From the cell containing the given text, extract its center point as (x, y) coordinate. 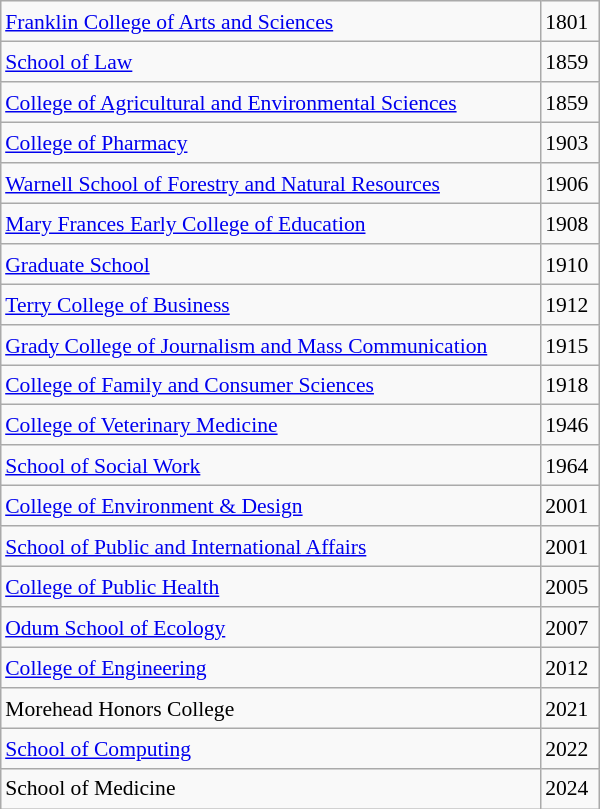
2012 (569, 667)
1906 (569, 183)
School of Social Work (270, 465)
College of Environment & Design (270, 506)
1908 (569, 223)
2021 (569, 707)
1946 (569, 425)
2005 (569, 586)
1912 (569, 304)
Odum School of Ecology (270, 627)
2022 (569, 748)
College of Agricultural and Environmental Sciences (270, 102)
College of Family and Consumer Sciences (270, 385)
1964 (569, 465)
School of Law (270, 62)
Terry College of Business (270, 304)
College of Public Health (270, 586)
School of Computing (270, 748)
1918 (569, 385)
School of Medicine (270, 788)
Warnell School of Forestry and Natural Resources (270, 183)
1903 (569, 142)
Mary Frances Early College of Education (270, 223)
Franklin College of Arts and Sciences (270, 21)
1801 (569, 21)
2024 (569, 788)
Grady College of Journalism and Mass Communication (270, 344)
School of Public and International Affairs (270, 546)
Graduate School (270, 263)
College of Veterinary Medicine (270, 425)
1915 (569, 344)
College of Engineering (270, 667)
Morehead Honors College (270, 707)
1910 (569, 263)
2007 (569, 627)
College of Pharmacy (270, 142)
